Return the [x, y] coordinate for the center point of the cell that contains the specified text.  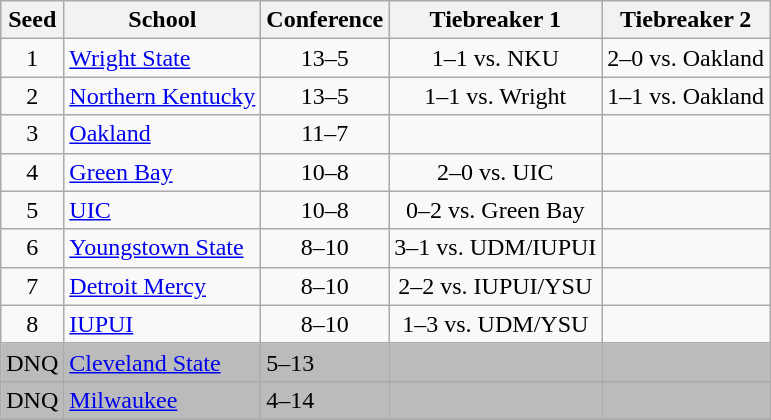
Oakland [162, 134]
1–1 vs. Wright [496, 96]
Detroit Mercy [162, 286]
Wright State [162, 58]
UIC [162, 210]
1–1 vs. Oakland [686, 96]
Northern Kentucky [162, 96]
1 [32, 58]
School [162, 20]
2–0 vs. UIC [496, 172]
2–2 vs. IUPUI/YSU [496, 286]
11–7 [325, 134]
Tiebreaker 1 [496, 20]
3 [32, 134]
4 [32, 172]
2 [32, 96]
1–1 vs. NKU [496, 58]
Green Bay [162, 172]
8 [32, 324]
Youngstown State [162, 248]
Conference [325, 20]
Milwaukee [162, 400]
4–14 [325, 400]
5 [32, 210]
1–3 vs. UDM/YSU [496, 324]
IUPUI [162, 324]
Cleveland State [162, 362]
5–13 [325, 362]
0–2 vs. Green Bay [496, 210]
Tiebreaker 2 [686, 20]
2–0 vs. Oakland [686, 58]
6 [32, 248]
7 [32, 286]
Seed [32, 20]
3–1 vs. UDM/IUPUI [496, 248]
